Output the [x, y] coordinate of the center of the cell containing the given text.  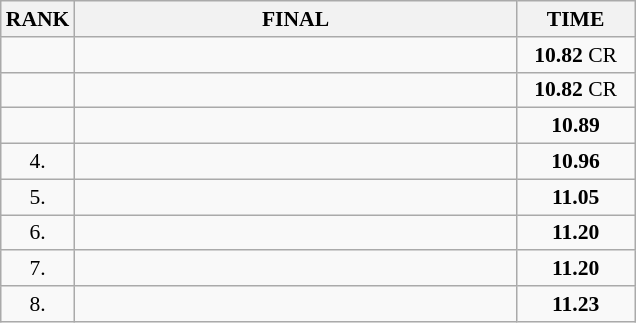
5. [38, 197]
6. [38, 233]
10.89 [576, 126]
8. [38, 304]
FINAL [295, 19]
7. [38, 269]
RANK [38, 19]
4. [38, 162]
10.96 [576, 162]
11.05 [576, 197]
11.23 [576, 304]
TIME [576, 19]
